Return the [X, Y] coordinate for the center point of the cell that contains the specified text.  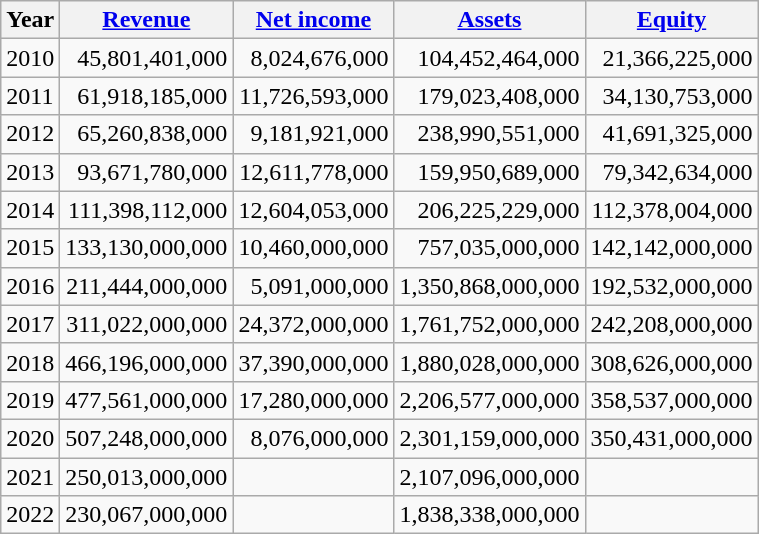
1,761,752,000,000 [490, 324]
10,460,000,000 [314, 248]
242,208,000,000 [672, 324]
2016 [30, 286]
466,196,000,000 [146, 362]
159,950,689,000 [490, 172]
79,342,634,000 [672, 172]
2020 [30, 438]
2014 [30, 210]
1,880,028,000,000 [490, 362]
2013 [30, 172]
2,107,096,000,000 [490, 477]
230,067,000,000 [146, 515]
179,023,408,000 [490, 96]
311,022,000,000 [146, 324]
61,918,185,000 [146, 96]
2,301,159,000,000 [490, 438]
308,626,000,000 [672, 362]
12,611,778,000 [314, 172]
Year [30, 20]
1,838,338,000,000 [490, 515]
Net income [314, 20]
21,366,225,000 [672, 58]
206,225,229,000 [490, 210]
477,561,000,000 [146, 400]
45,801,401,000 [146, 58]
2019 [30, 400]
65,260,838,000 [146, 134]
Equity [672, 20]
37,390,000,000 [314, 362]
507,248,000,000 [146, 438]
2015 [30, 248]
211,444,000,000 [146, 286]
2,206,577,000,000 [490, 400]
133,130,000,000 [146, 248]
12,604,053,000 [314, 210]
192,532,000,000 [672, 286]
358,537,000,000 [672, 400]
2012 [30, 134]
104,452,464,000 [490, 58]
11,726,593,000 [314, 96]
142,142,000,000 [672, 248]
8,024,676,000 [314, 58]
Assets [490, 20]
2017 [30, 324]
1,350,868,000,000 [490, 286]
8,076,000,000 [314, 438]
238,990,551,000 [490, 134]
Revenue [146, 20]
2010 [30, 58]
17,280,000,000 [314, 400]
111,398,112,000 [146, 210]
41,691,325,000 [672, 134]
24,372,000,000 [314, 324]
5,091,000,000 [314, 286]
2018 [30, 362]
250,013,000,000 [146, 477]
2022 [30, 515]
9,181,921,000 [314, 134]
350,431,000,000 [672, 438]
93,671,780,000 [146, 172]
34,130,753,000 [672, 96]
757,035,000,000 [490, 248]
2011 [30, 96]
2021 [30, 477]
112,378,004,000 [672, 210]
